Detect which cell encompasses the target text, then output its (x, y) center coordinate. 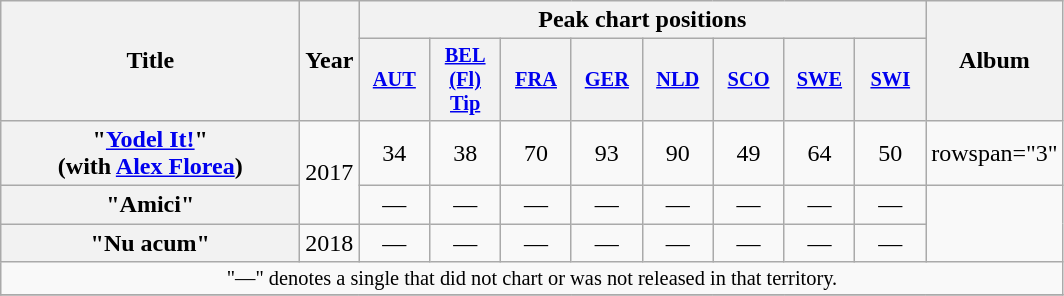
70 (536, 152)
93 (606, 152)
2018 (330, 243)
Album (995, 61)
NLD (678, 80)
Peak chart positions (642, 20)
SWE (820, 80)
2017 (330, 172)
34 (394, 152)
FRA (536, 80)
"Nu acum" (150, 243)
SWI (890, 80)
64 (820, 152)
AUT (394, 80)
BEL(Fl)Tip (466, 80)
"Amici" (150, 205)
GER (606, 80)
90 (678, 152)
Title (150, 61)
SCO (748, 80)
rowspan="3" (995, 152)
38 (466, 152)
"Yodel It!"(with Alex Florea) (150, 152)
"—" denotes a single that did not chart or was not released in that territory. (532, 279)
Year (330, 61)
50 (890, 152)
49 (748, 152)
